Find where the given text appears and provide that cell's center as [x, y] coordinate. 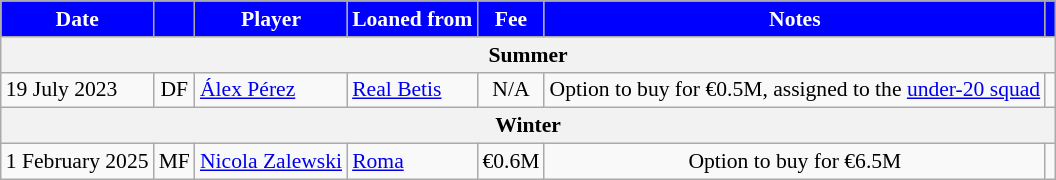
Fee [510, 19]
Player [271, 19]
Álex Pérez [271, 90]
Option to buy for €0.5M, assigned to the under-20 squad [794, 90]
Option to buy for €6.5M [794, 162]
Real Betis [412, 90]
Roma [412, 162]
MF [174, 162]
€0.6M [510, 162]
Winter [528, 126]
19 July 2023 [78, 90]
N/A [510, 90]
Notes [794, 19]
Summer [528, 55]
Nicola Zalewski [271, 162]
Loaned from [412, 19]
1 February 2025 [78, 162]
DF [174, 90]
Date [78, 19]
